From the cell containing the given text, extract its center point as (X, Y) coordinate. 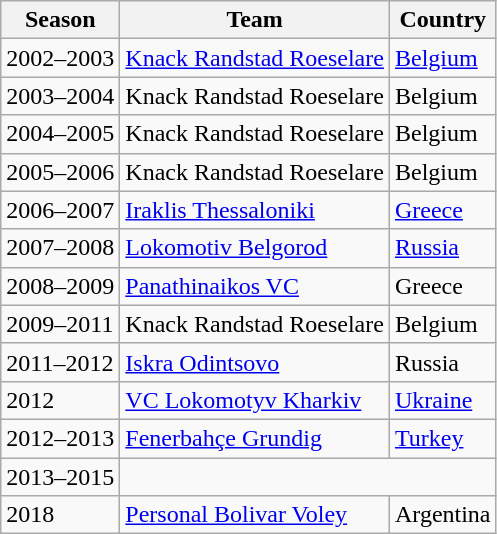
Argentina (442, 515)
2007–2008 (60, 248)
2005–2006 (60, 172)
Team (255, 20)
Fenerbahçe Grundig (255, 438)
2018 (60, 515)
Panathinaikos VC (255, 286)
Lokomotiv Belgorod (255, 248)
VC Lokomotyv Kharkiv (255, 400)
2009–2011 (60, 324)
Ukraine (442, 400)
Personal Bolivar Voley (255, 515)
Season (60, 20)
2008–2009 (60, 286)
2013–2015 (60, 477)
2002–2003 (60, 58)
2004–2005 (60, 134)
2003–2004 (60, 96)
2012 (60, 400)
2012–2013 (60, 438)
Iskra Odintsovo (255, 362)
Iraklis Thessaloniki (255, 210)
2011–2012 (60, 362)
Country (442, 20)
2006–2007 (60, 210)
Turkey (442, 438)
